Provide the (X, Y) coordinate of the cell's center where the given text is located.  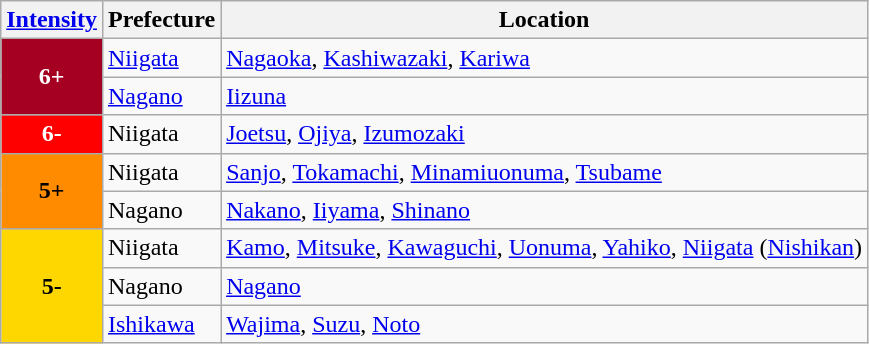
5+ (52, 191)
Intensity (52, 20)
Joetsu, Ojiya, Izumozaki (544, 134)
Ishikawa (161, 324)
6- (52, 134)
Prefecture (161, 20)
Kamo, Mitsuke, Kawaguchi, Uonuma, Yahiko, Niigata (Nishikan) (544, 248)
5- (52, 286)
Iizuna (544, 96)
Nagaoka, Kashiwazaki, Kariwa (544, 58)
Wajima, Suzu, Noto (544, 324)
6+ (52, 77)
Sanjo, Tokamachi, Minamiuonuma, Tsubame (544, 172)
Location (544, 20)
Nakano, Iiyama, Shinano (544, 210)
